Provide the (X, Y) coordinate of the cell's center where the given text is located.  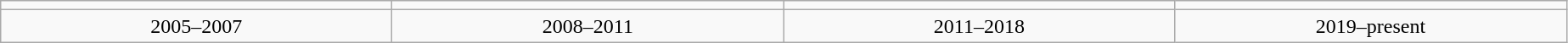
2019–present (1370, 26)
2005–2007 (197, 26)
2008–2011 (587, 26)
2011–2018 (980, 26)
